Return (x, y) of the center of cell containing provided text 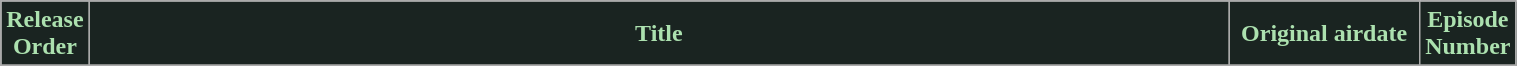
Title (658, 34)
Original airdate (1324, 34)
EpisodeNumber (1468, 34)
Release Order (45, 34)
